Locate the cell with the specified text and output its (x, y) center coordinate. 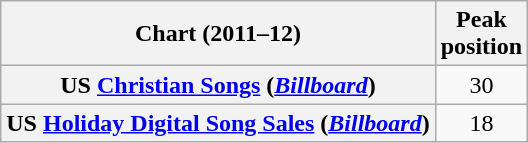
30 (481, 85)
Chart (2011–12) (218, 34)
US Christian Songs (Billboard) (218, 85)
18 (481, 123)
US Holiday Digital Song Sales (Billboard) (218, 123)
Peak position (481, 34)
